Provide the (X, Y) coordinate of the cell's center where the given text is located.  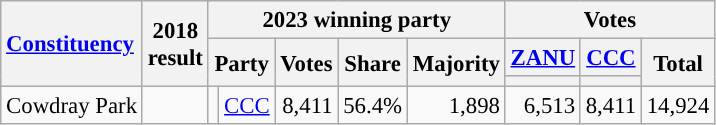
2023 winning party (356, 20)
Cowdray Park (72, 106)
Party (242, 63)
14,924 (678, 106)
Constituency (72, 44)
Share (372, 63)
Total (678, 63)
6,513 (542, 106)
56.4% (372, 106)
1,898 (456, 106)
2018result (175, 44)
ZANU (542, 58)
Majority (456, 63)
